From the cell containing the given text, extract its center point as (x, y) coordinate. 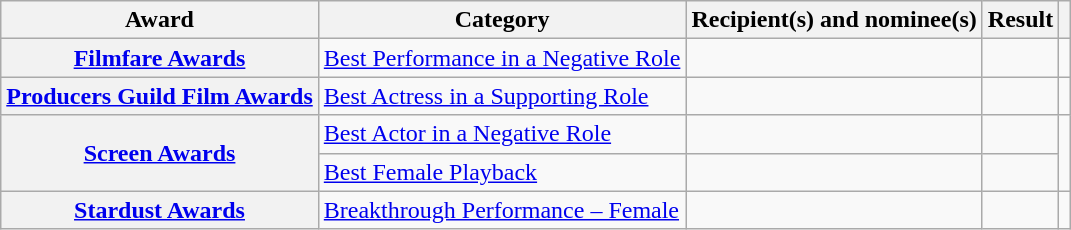
Best Actress in a Supporting Role (502, 96)
Best Performance in a Negative Role (502, 58)
Recipient(s) and nominee(s) (834, 20)
Best Actor in a Negative Role (502, 134)
Breakthrough Performance – Female (502, 210)
Filmfare Awards (160, 58)
Screen Awards (160, 153)
Best Female Playback (502, 172)
Category (502, 20)
Producers Guild Film Awards (160, 96)
Stardust Awards (160, 210)
Award (160, 20)
Result (1020, 20)
